Scan for the cell matching the given text and deliver its (X, Y) coordinate at center. 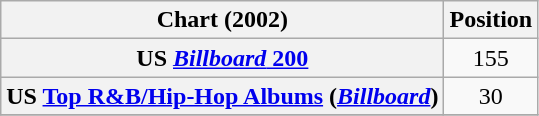
30 (491, 96)
155 (491, 58)
Chart (2002) (222, 20)
US Billboard 200 (222, 58)
US Top R&B/Hip-Hop Albums (Billboard) (222, 96)
Position (491, 20)
